Identify which cell holds the provided text, then report its [X, Y] central coordinate. 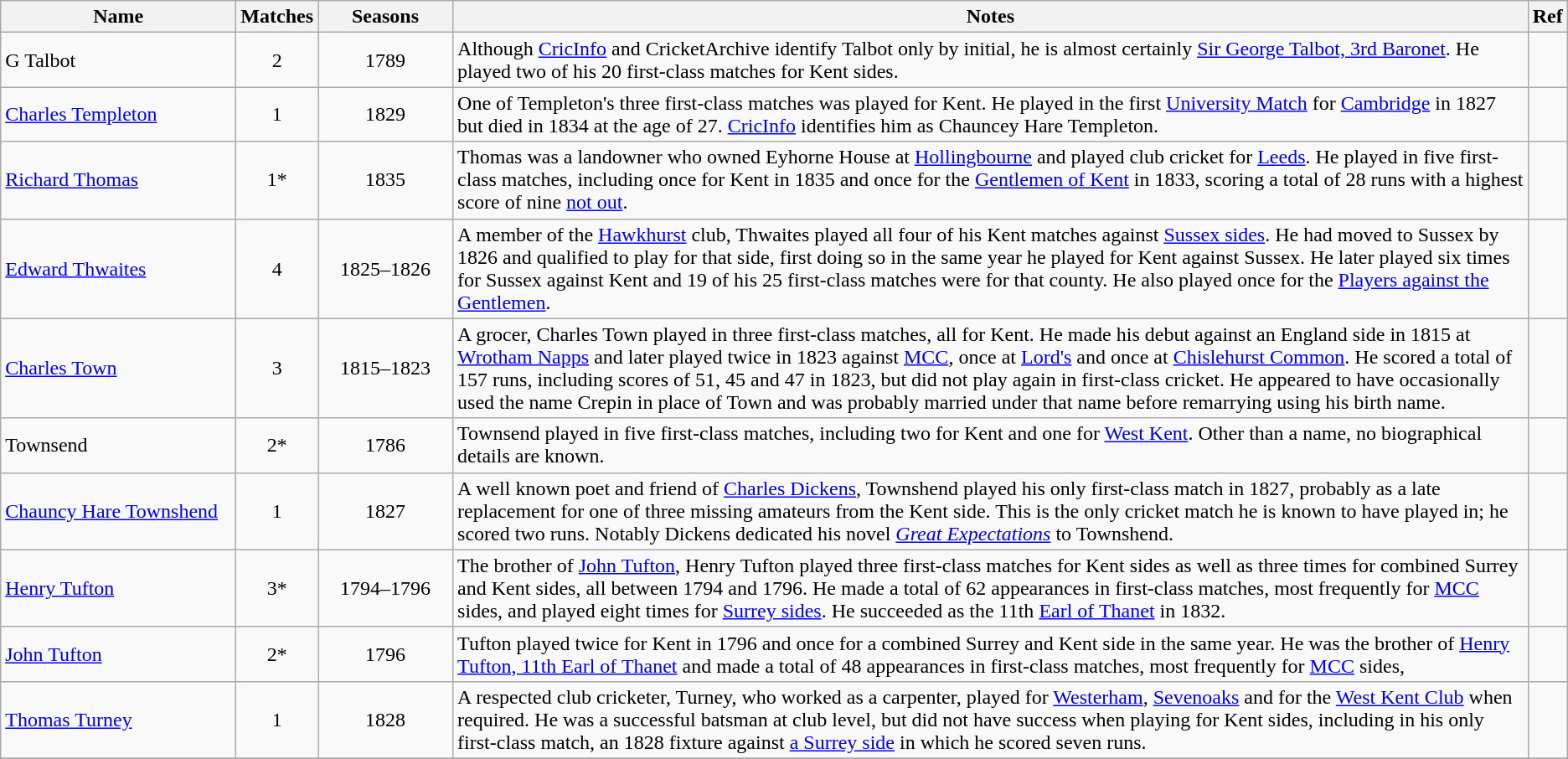
4 [277, 268]
3 [277, 369]
1825–1826 [385, 268]
2 [277, 60]
1829 [385, 114]
Charles Town [119, 369]
3* [277, 588]
Matches [277, 17]
1* [277, 180]
Ref [1548, 17]
1789 [385, 60]
Townsend played in five first-class matches, including two for Kent and one for West Kent. Other than a name, no biographical details are known. [991, 446]
G Talbot [119, 60]
1835 [385, 180]
Chauncy Hare Townshend [119, 511]
1827 [385, 511]
Henry Tufton [119, 588]
Charles Templeton [119, 114]
1794–1796 [385, 588]
1796 [385, 653]
Seasons [385, 17]
1828 [385, 720]
1815–1823 [385, 369]
Thomas Turney [119, 720]
1786 [385, 446]
Notes [991, 17]
Name [119, 17]
Townsend [119, 446]
Richard Thomas [119, 180]
Edward Thwaites [119, 268]
John Tufton [119, 653]
